Return the (X, Y) coordinate for the center point of the cell that contains the specified text.  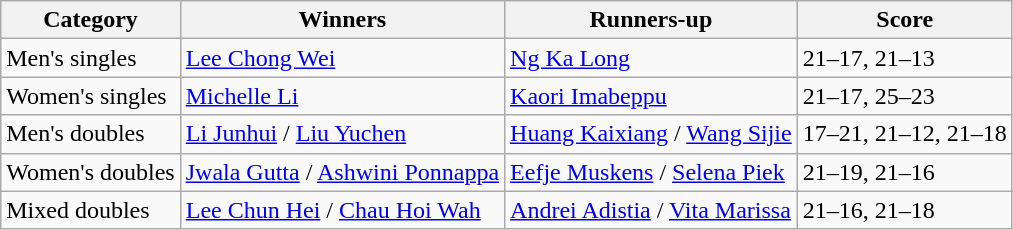
Huang Kaixiang / Wang Sijie (652, 134)
21–17, 25–23 (904, 96)
Mixed doubles (90, 210)
Women's doubles (90, 172)
Jwala Gutta / Ashwini Ponnappa (342, 172)
21–17, 21–13 (904, 58)
Michelle Li (342, 96)
Women's singles (90, 96)
Ng Ka Long (652, 58)
Eefje Muskens / Selena Piek (652, 172)
21–16, 21–18 (904, 210)
Lee Chun Hei / Chau Hoi Wah (342, 210)
Kaori Imabeppu (652, 96)
Score (904, 20)
Category (90, 20)
Lee Chong Wei (342, 58)
Winners (342, 20)
17–21, 21–12, 21–18 (904, 134)
Men's singles (90, 58)
Andrei Adistia / Vita Marissa (652, 210)
Runners-up (652, 20)
21–19, 21–16 (904, 172)
Men's doubles (90, 134)
Li Junhui / Liu Yuchen (342, 134)
